Locate the cell with the specified text and output its (X, Y) center coordinate. 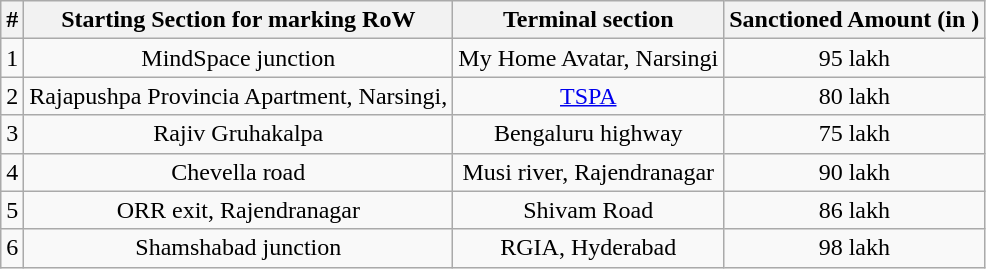
RGIA, Hyderabad (588, 248)
1 (12, 58)
Terminal section (588, 20)
2 (12, 96)
98 lakh (854, 248)
MindSpace junction (238, 58)
My Home Avatar, Narsingi (588, 58)
90 lakh (854, 172)
Shamshabad junction (238, 248)
75 lakh (854, 134)
TSPA (588, 96)
# (12, 20)
6 (12, 248)
4 (12, 172)
Rajapushpa Provincia Apartment, Narsingi, (238, 96)
Starting Section for marking RoW (238, 20)
Sanctioned Amount (in ) (854, 20)
3 (12, 134)
Musi river, Rajendranagar (588, 172)
95 lakh (854, 58)
Rajiv Gruhakalpa (238, 134)
5 (12, 210)
86 lakh (854, 210)
Bengaluru highway (588, 134)
Shivam Road (588, 210)
80 lakh (854, 96)
ORR exit, Rajendranagar (238, 210)
Chevella road (238, 172)
